Provide the [x, y] coordinate of the cell's center where the given text is located.  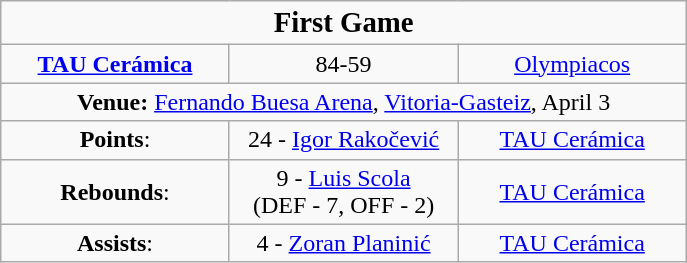
Venue: Fernando Buesa Arena, Vitoria-Gasteiz, April 3 [344, 102]
Olympiacos [572, 64]
24 - Igor Rakočević [344, 140]
9 - Luis Scola (DEF - 7, OFF - 2) [344, 192]
Points: [116, 140]
Assists: [116, 243]
84-59 [344, 64]
Rebounds: [116, 192]
First Game [344, 23]
4 - Zoran Planinić [344, 243]
